From the cell containing the given text, extract its center point as (x, y) coordinate. 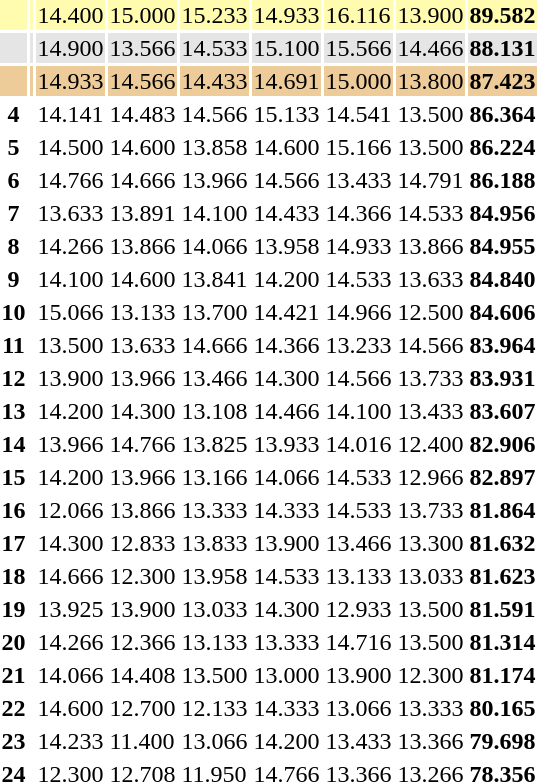
15 (14, 477)
4 (14, 114)
12.500 (430, 312)
12.966 (430, 477)
20 (14, 642)
13.233 (358, 345)
83.964 (502, 345)
14.500 (70, 147)
84.606 (502, 312)
16.116 (358, 15)
82.897 (502, 477)
13.833 (214, 543)
15.166 (358, 147)
15.233 (214, 15)
6 (14, 180)
19 (14, 609)
14.900 (70, 48)
13.858 (214, 147)
14.141 (70, 114)
81.314 (502, 642)
14 (14, 444)
13.841 (214, 279)
12.066 (70, 510)
81.591 (502, 609)
13.933 (286, 444)
18 (14, 576)
23 (14, 741)
16 (14, 510)
13.700 (214, 312)
12.933 (358, 609)
12 (14, 378)
12.833 (142, 543)
5 (14, 147)
14.541 (358, 114)
12.700 (142, 708)
83.931 (502, 378)
13.825 (214, 444)
10 (14, 312)
15.566 (358, 48)
81.623 (502, 576)
89.582 (502, 15)
13.925 (70, 609)
87.423 (502, 81)
22 (14, 708)
81.864 (502, 510)
11 (14, 345)
14.966 (358, 312)
14.716 (358, 642)
17 (14, 543)
14.408 (142, 675)
12.366 (142, 642)
86.188 (502, 180)
15.133 (286, 114)
15.066 (70, 312)
14.421 (286, 312)
80.165 (502, 708)
15.100 (286, 48)
14.791 (430, 180)
14.691 (286, 81)
86.364 (502, 114)
13.000 (286, 675)
12.133 (214, 708)
12.400 (430, 444)
81.174 (502, 675)
14.400 (70, 15)
9 (14, 279)
84.956 (502, 213)
83.607 (502, 411)
13.300 (430, 543)
21 (14, 675)
13.166 (214, 477)
13.891 (142, 213)
14.016 (358, 444)
11.400 (142, 741)
13.366 (430, 741)
14.483 (142, 114)
81.632 (502, 543)
84.840 (502, 279)
13.800 (430, 81)
13 (14, 411)
82.906 (502, 444)
86.224 (502, 147)
84.955 (502, 246)
8 (14, 246)
13.566 (142, 48)
88.131 (502, 48)
13.108 (214, 411)
79.698 (502, 741)
14.233 (70, 741)
7 (14, 213)
